Return the (X, Y) coordinate for the center point of the cell that contains the specified text.  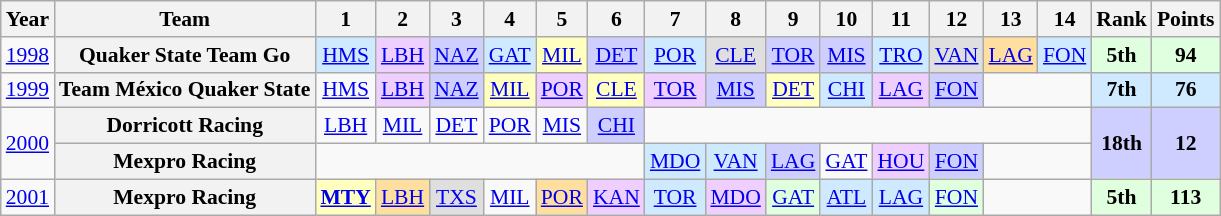
10 (846, 19)
Team (184, 19)
18th (1122, 144)
TRO (900, 55)
11 (900, 19)
Year (28, 19)
76 (1186, 90)
Points (1186, 19)
5 (562, 19)
8 (736, 19)
1 (345, 19)
1998 (28, 55)
HOU (900, 162)
ATL (846, 197)
2000 (28, 144)
9 (793, 19)
14 (1064, 19)
13 (1010, 19)
Quaker State Team Go (184, 55)
2 (402, 19)
7th (1122, 90)
Team México Quaker State (184, 90)
Dorricott Racing (184, 126)
Rank (1122, 19)
MTY (345, 197)
1999 (28, 90)
3 (456, 19)
113 (1186, 197)
4 (510, 19)
7 (676, 19)
KAN (616, 197)
2001 (28, 197)
94 (1186, 55)
TXS (456, 197)
6 (616, 19)
